Scan for the cell matching the given text and deliver its [X, Y] coordinate at center. 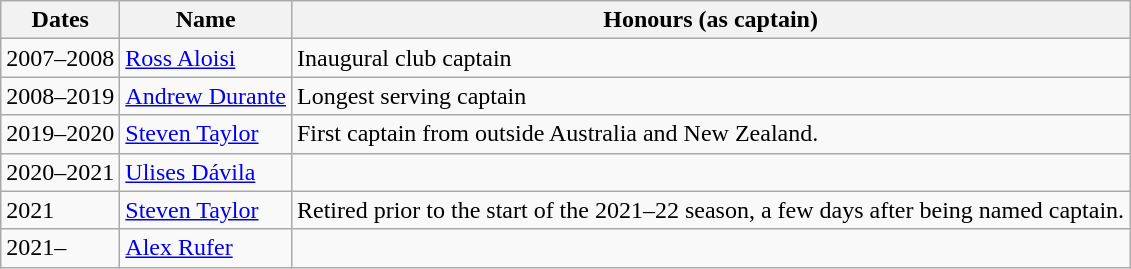
2021– [60, 248]
Ulises Dávila [206, 172]
2020–2021 [60, 172]
Alex Rufer [206, 248]
Ross Aloisi [206, 58]
First captain from outside Australia and New Zealand. [710, 134]
Retired prior to the start of the 2021–22 season, a few days after being named captain. [710, 210]
Name [206, 20]
Honours (as captain) [710, 20]
2021 [60, 210]
2007–2008 [60, 58]
2019–2020 [60, 134]
Andrew Durante [206, 96]
Inaugural club captain [710, 58]
2008–2019 [60, 96]
Longest serving captain [710, 96]
Dates [60, 20]
